Determine the (X, Y) coordinate at the center of the cell enclosing the given text.  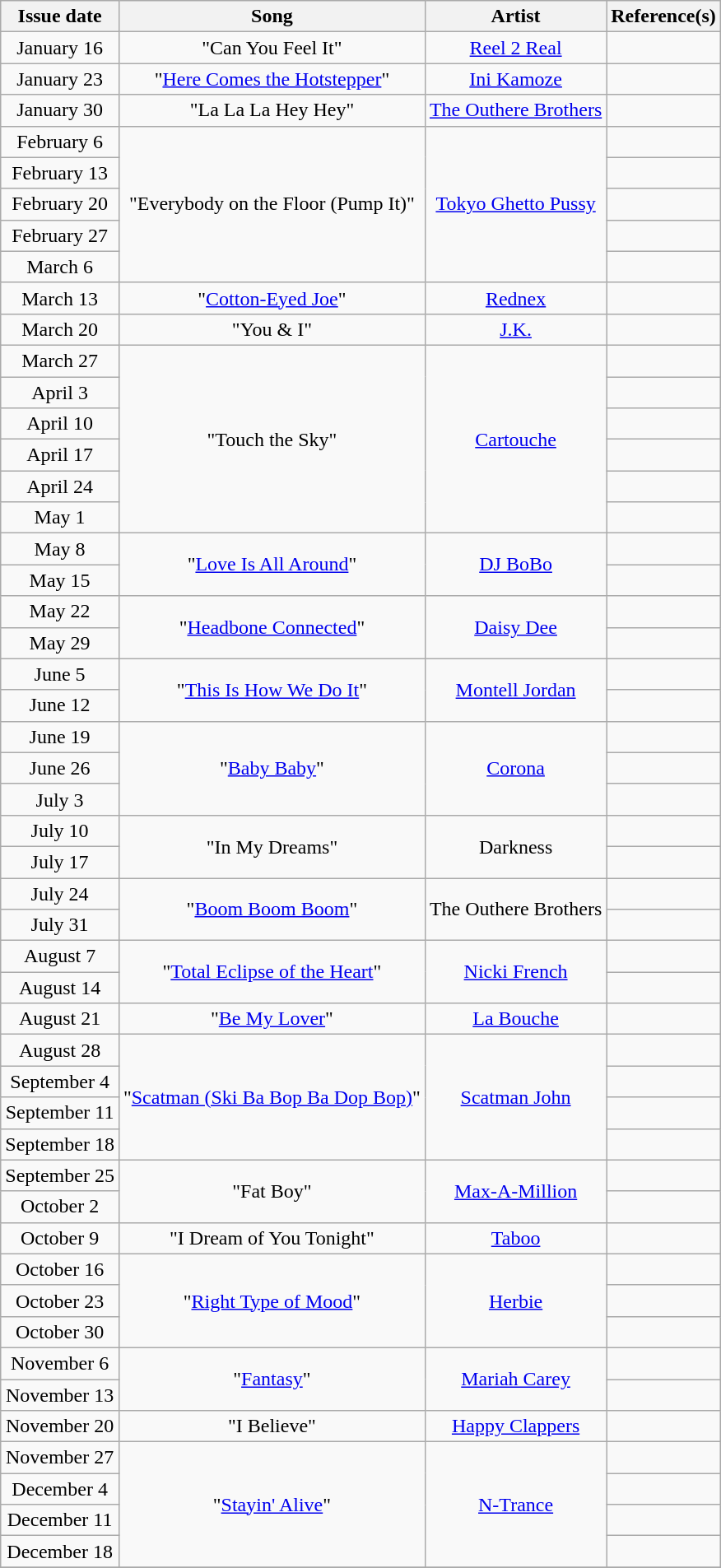
March 6 (60, 267)
Herbie (515, 1300)
November 6 (60, 1363)
August 21 (60, 1019)
April 17 (60, 455)
October 16 (60, 1269)
"Baby Baby" (272, 768)
October 23 (60, 1300)
August 14 (60, 988)
July 24 (60, 893)
"Right Type of Mood" (272, 1300)
Happy Clappers (515, 1426)
September 25 (60, 1175)
January 30 (60, 110)
June 26 (60, 768)
February 13 (60, 173)
June 12 (60, 705)
Ini Kamoze (515, 79)
July 31 (60, 925)
May 1 (60, 518)
December 18 (60, 1552)
May 15 (60, 580)
"La La La Hey Hey" (272, 110)
"In My Dreams" (272, 846)
Taboo (515, 1238)
J.K. (515, 329)
September 4 (60, 1082)
Max-A-Million (515, 1191)
June 19 (60, 737)
January 16 (60, 48)
N-Trance (515, 1505)
"Everybody on the Floor (Pump It)" (272, 204)
August 7 (60, 956)
"I Believe" (272, 1426)
"Cotton-Eyed Joe" (272, 298)
December 4 (60, 1489)
Reference(s) (663, 16)
May 22 (60, 612)
"Be My Lover" (272, 1019)
"This Is How We Do It" (272, 690)
July 17 (60, 862)
Song (272, 16)
"Can You Feel It" (272, 48)
November 27 (60, 1458)
"Total Eclipse of the Heart" (272, 972)
"Here Comes the Hotstepper" (272, 79)
August 28 (60, 1050)
"Love Is All Around" (272, 565)
"Boom Boom Boom" (272, 909)
"Touch the Sky" (272, 439)
Tokyo Ghetto Pussy (515, 204)
September 11 (60, 1113)
September 18 (60, 1144)
Corona (515, 768)
March 13 (60, 298)
La Bouche (515, 1019)
"I Dream of You Tonight" (272, 1238)
"Scatman (Ski Ba Bop Ba Dop Bop)" (272, 1097)
Nicki French (515, 972)
June 5 (60, 674)
"Fantasy" (272, 1379)
March 20 (60, 329)
April 3 (60, 393)
April 24 (60, 486)
"Stayin' Alive" (272, 1505)
"Fat Boy" (272, 1191)
"You & I" (272, 329)
November 13 (60, 1395)
Darkness (515, 846)
Rednex (515, 298)
February 20 (60, 204)
January 23 (60, 79)
Artist (515, 16)
Mariah Carey (515, 1379)
May 8 (60, 549)
October 30 (60, 1332)
Montell Jordan (515, 690)
December 11 (60, 1520)
March 27 (60, 361)
Cartouche (515, 439)
July 3 (60, 799)
Scatman John (515, 1097)
February 6 (60, 142)
May 29 (60, 643)
DJ BoBo (515, 565)
Reel 2 Real (515, 48)
"Headbone Connected" (272, 627)
Daisy Dee (515, 627)
October 9 (60, 1238)
July 10 (60, 831)
February 27 (60, 235)
Issue date (60, 16)
April 10 (60, 424)
October 2 (60, 1207)
November 20 (60, 1426)
